Determine the (x, y) coordinate at the center of the cell enclosing the given text.  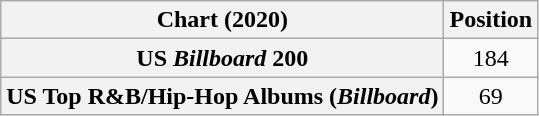
US Billboard 200 (222, 58)
184 (491, 58)
US Top R&B/Hip-Hop Albums (Billboard) (222, 96)
Chart (2020) (222, 20)
69 (491, 96)
Position (491, 20)
